Output the (X, Y) coordinate of the center of the cell containing the given text.  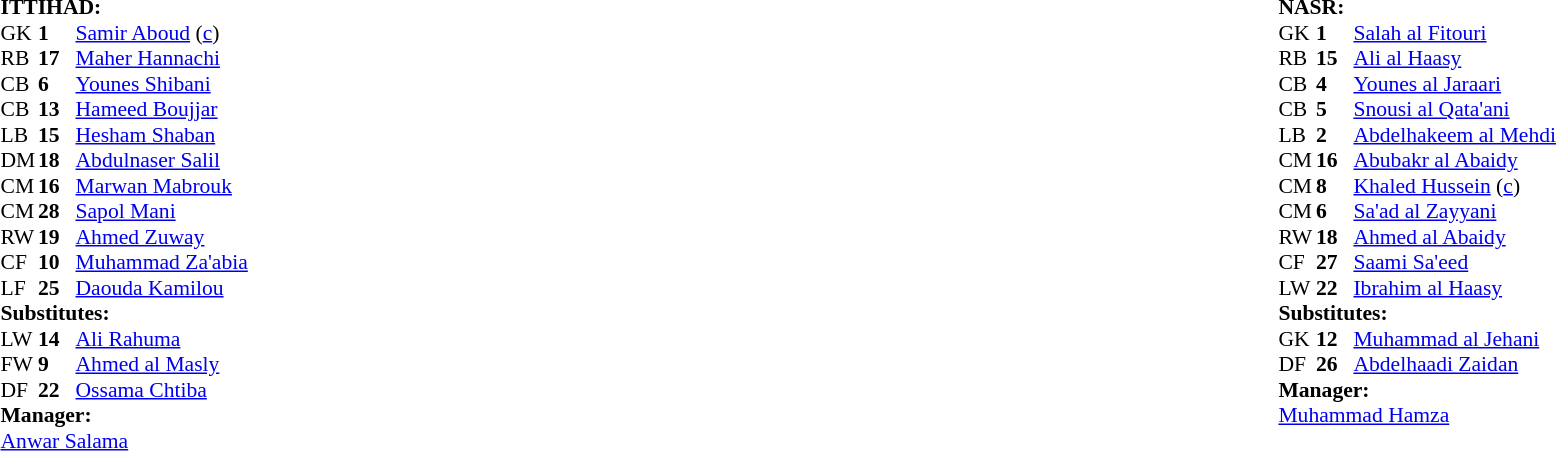
Abdelhaadi Zaidan (1454, 365)
Hameed Boujjar (162, 109)
DM (19, 161)
Abdelhakeem al Mehdi (1454, 135)
Abdulnaser Salil (162, 161)
Ahmed al Abaidy (1454, 237)
10 (57, 263)
12 (1335, 339)
2 (1335, 135)
Daouda Kamilou (162, 288)
Maher Hannachi (162, 59)
Younes al Jaraari (1454, 84)
Ahmed Zuway (162, 237)
Khaled Hussein (c) (1454, 186)
14 (57, 339)
Younes Shibani (162, 84)
Muhammad Za'abia (162, 263)
Muhammad al Jehani (1454, 339)
Ibrahim al Haasy (1454, 288)
Ahmed al Masly (162, 365)
Ossama Chtiba (162, 390)
Samir Aboud (c) (162, 33)
LF (19, 288)
19 (57, 237)
Ali Rahuma (162, 339)
Marwan Mabrouk (162, 186)
Abubakr al Abaidy (1454, 161)
Saami Sa'eed (1454, 263)
26 (1335, 365)
25 (57, 288)
17 (57, 59)
27 (1335, 263)
13 (57, 109)
5 (1335, 109)
Sa'ad al Zayyani (1454, 211)
8 (1335, 186)
Muhammad Hamza (1417, 415)
4 (1335, 84)
28 (57, 211)
9 (57, 365)
Sapol Mani (162, 211)
Salah al Fitouri (1454, 33)
Snousi al Qata'ani (1454, 109)
FW (19, 365)
Hesham Shaban (162, 135)
Ali al Haasy (1454, 59)
